Detect which cell encompasses the target text, then output its [X, Y] center coordinate. 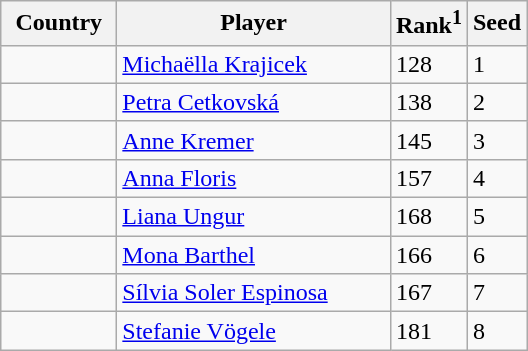
1 [496, 64]
181 [428, 331]
2 [496, 102]
Liana Ungur [254, 217]
Rank1 [428, 24]
168 [428, 217]
166 [428, 255]
Seed [496, 24]
138 [428, 102]
Michaëlla Krajicek [254, 64]
Anna Floris [254, 178]
145 [428, 140]
Stefanie Vögele [254, 331]
5 [496, 217]
Sílvia Soler Espinosa [254, 293]
4 [496, 178]
Country [59, 24]
Mona Barthel [254, 255]
157 [428, 178]
Player [254, 24]
3 [496, 140]
6 [496, 255]
7 [496, 293]
167 [428, 293]
Petra Cetkovská [254, 102]
128 [428, 64]
Anne Kremer [254, 140]
8 [496, 331]
